Detect which cell encompasses the target text, then output its [x, y] center coordinate. 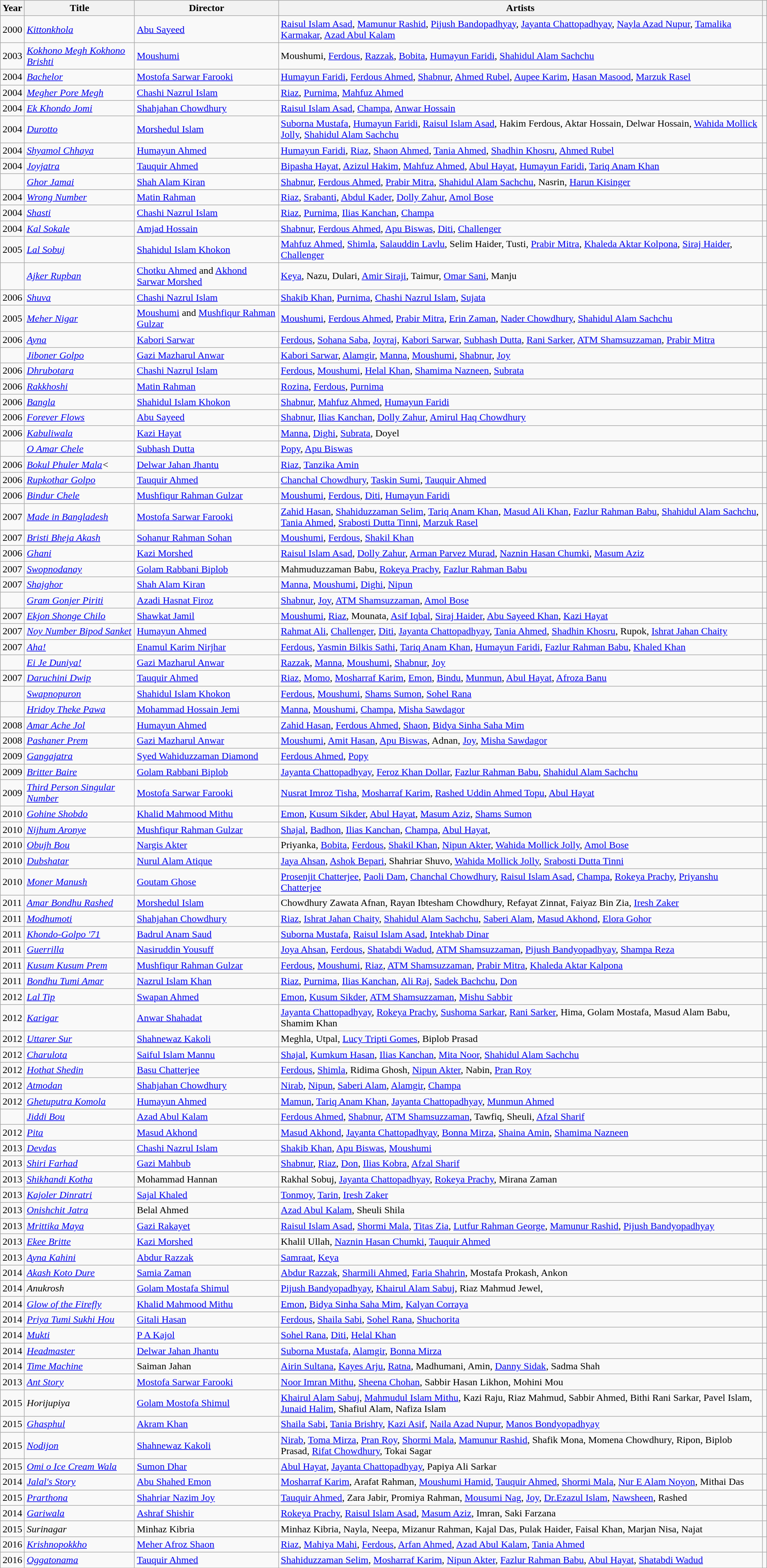
Keya, Nazu, Dulari, Amir Siraji, Taimur, Omar Sani, Manju [520, 276]
Surinagar [79, 1529]
2000 [12, 29]
Azad Abul Kalam [206, 1117]
Masud Akhond [206, 1132]
Shiri Farhad [79, 1164]
Amar Bondhu Rashed [79, 903]
Minhaz Kibria, Nayla, Neepa, Mizanur Rahman, Kajal Das, Pulak Haider, Faisal Khan, Marjan Nisa, Najat [520, 1529]
Amjad Hossain [206, 228]
Riaz, Purnima, Ilias Kanchan, Ali Raj, Sadek Bachchu, Don [520, 981]
Shajal, Badhon, Ilias Kanchan, Champa, Abul Hayat, [520, 830]
Moushumi, Ferdous, Razzak, Bobita, Humayun Faridi, Shahidul Alam Sachchu [520, 56]
Kazi Hayat [206, 433]
Meher Afroz Shaon [206, 1544]
Charulota [79, 1054]
Raisul Islam Asad, Mamunur Rashid, Pijush Bandopadhyay, Jayanta Chattopadhyay, Nayla Azad Nupur, Tamalika Karmakar, Azad Abul Kalam [520, 29]
Swopnodanay [79, 569]
Nazrul Islam Khan [206, 981]
Pijush Bandyopadhyay, Khairul Alam Sabuj, Riaz Mahmud Jewel, [520, 1288]
Hridoy Theke Pawa [79, 709]
Shuva [79, 297]
Bokul Phuler Mala< [79, 464]
Guerrilla [79, 950]
Ferdous, Shaila Sabi, Sohel Rana, Shuchorita [520, 1320]
Ajker Rupban [79, 276]
Kusum Kusum Prem [79, 965]
Jayanta Chattopadhyay, Rokeya Prachy, Sushoma Sarkar, Rani Sarker, Hima, Golam Mostafa, Masud Alam Babu, Shamim Khan [520, 1018]
Shabnur, Mahfuz Ahmed, Humayun Faridi [520, 402]
Rahmat Ali, Challenger, Diti, Jayanta Chattopadhyay, Tania Ahmed, Shadhin Khosru, Rupok, Ishrat Jahan Chaity [520, 631]
Time Machine [79, 1366]
Riaz, Mahiya Mahi, Ferdous, Arfan Ahmed, Azad Abul Kalam, Tania Ahmed [520, 1544]
Ghor Jamai [79, 182]
Ferdous Ahmed, Popy [520, 756]
Chanchal Chowdhury, Taskin Sumi, Tauquir Ahmed [520, 480]
Rakkhoshi [79, 386]
Dubshatar [79, 861]
Amar Ache Jol [79, 725]
Glow of the Firefly [79, 1304]
Mrittika Maya [79, 1226]
Chowdhury Zawata Afnan, Rayan Ibtesham Chowdhury, Refayat Zinnat, Faiyaz Bin Zia, Iresh Zaker [520, 903]
Jiboner Golpo [79, 355]
Lal Tip [79, 996]
Gitali Hasan [206, 1320]
Jaya Ahsan, Ashok Bepari, Shahriar Shuvo, Wahida Mollick Jolly, Srabosti Dutta Tinni [520, 861]
Suborna Mustafa, Raisul Islam Asad, Intekhab Dinar [520, 934]
Moushumi, Amit Hasan, Apu Biswas, Adnan, Joy, Misha Sawdagor [520, 740]
Shahiduzzaman Selim, Mosharraf Karim, Nipun Akter, Fazlur Rahman Babu, Abul Hayat, Shatabdi Wadud [520, 1560]
Emon, Kusum Sikder, ATM Shamsuzzaman, Mishu Sabbir [520, 996]
Emon, Kusum Sikder, Abul Hayat, Masum Aziz, Shams Sumon [520, 814]
Popy, Apu Biswas [520, 449]
Riaz, Tanzika Amin [520, 464]
Humayun Faridi, Ferdous Ahmed, Shabnur, Ahmed Rubel, Aupee Karim, Hasan Masood, Marzuk Rasel [520, 77]
Abul Hayat, Jayanta Chattopadhyay, Papiya Ali Sarkar [520, 1466]
Sumon Dhar [206, 1466]
Priyanka, Bobita, Ferdous, Shakil Khan, Nipun Akter, Wahida Mollick Jolly, Amol Bose [520, 845]
Ferdous, Shimla, Ridima Ghosh, Nipun Akter, Nabin, Pran Roy [520, 1070]
Mukti [79, 1335]
Enamul Karim Nirjhar [206, 647]
Sohanur Rahman Sohan [206, 538]
Nurul Alam Atique [206, 861]
Rupkothar Golpo [79, 480]
Nasiruddin Yousuff [206, 950]
Zahid Hasan, Ferdous Ahmed, Shaon, Bidya Sinha Saha Mim [520, 725]
Jayanta Chattopadhyay, Feroz Khan Dollar, Fazlur Rahman Babu, Shahidul Alam Sachchu [520, 772]
Ghetuputra Komola [79, 1101]
Tauquir Ahmed, Zara Jabir, Promiya Rahman, Mousumi Nag, Joy, Dr.Ezazul Islam, Nawsheen, Rashed [520, 1498]
Uttarer Sur [79, 1039]
Shakib Khan, Purnima, Chashi Nazrul Islam, Sujata [520, 297]
Shabnur, Ferdous Ahmed, Apu Biswas, Diti, Challenger [520, 228]
Aha! [79, 647]
Mahfuz Ahmed, Shimla, Salauddin Lavlu, Selim Haider, Tusti, Prabir Mitra, Khaleda Aktar Kolpona, Siraj Haider, Challenger [520, 250]
Humayun Faridi, Riaz, Shaon Ahmed, Tania Ahmed, Shadhin Khosru, Ahmed Rubel [520, 150]
Onishchit Jatra [79, 1210]
Gram Gonjer Piriti [79, 600]
Golam Mostofa Shimul [206, 1403]
Manna, Moushumi, Dighi, Nipun [520, 585]
Shajal, Kumkum Hasan, Ilias Kanchan, Mita Noor, Shahidul Alam Sachchu [520, 1054]
Bristi Bheja Akash [79, 538]
Year [12, 8]
Raisul Islam Asad, Dolly Zahur, Arman Parvez Murad, Naznin Hasan Chumki, Masum Aziz [520, 554]
Chotku Ahmed and Akhond Sarwar Morshed [206, 276]
Nusrat Imroz Tisha, Mosharraf Karim, Rashed Uddin Ahmed Topu, Abul Hayat [520, 793]
Britter Baire [79, 772]
Kabori Sarwar, Alamgir, Manna, Moushumi, Shabnur, Joy [520, 355]
Kajoler Dinratri [79, 1195]
Joyjatra [79, 166]
Mosharraf Karim, Arafat Rahman, Moushumi Hamid, Tauquir Ahmed, Shormi Mala, Nur E Alam Noyon, Mithai Das [520, 1482]
Ferdous, Moushumi, Riaz, ATM Shamsuzzaman, Prabir Mitra, Khaleda Aktar Kalpona [520, 965]
Masud Akhond, Jayanta Chattopadhyay, Bonna Mirza, Shaina Amin, Shamima Nazneen [520, 1132]
Pita [79, 1132]
Azad Abul Kalam, Sheuli Shila [520, 1210]
Kabori Sarwar [206, 340]
Raisul Islam Asad, Shormi Mala, Titas Zia, Lutfur Rahman George, Mamunur Rashid, Pijush Bandyopadhyay [520, 1226]
Airin Sultana, Kayes Arju, Ratna, Madhumani, Amin, Danny Sidak, Sadma Shah [520, 1366]
Akram Khan [206, 1424]
Bachelor [79, 77]
2003 [12, 56]
Khalil Ullah, Naznin Hasan Chumki, Tauquir Ahmed [520, 1241]
Syed Wahiduzzaman Diamond [206, 756]
Sohel Rana, Diti, Helal Khan [520, 1335]
Shyamol Chhaya [79, 150]
Akash Koto Dure [79, 1273]
Manna, Dighi, Subrata, Doyel [520, 433]
Shasti [79, 213]
Bangla [79, 402]
Oggatonama [79, 1560]
Meghla, Utpal, Lucy Tripti Gomes, Biplob Prasad [520, 1039]
Hothat Shedin [79, 1070]
Bondhu Tumi Amar [79, 981]
Priya Tumi Sukhi Hou [79, 1320]
Anwar Shahadat [206, 1018]
Ferdous, Yasmin Bilkis Sathi, Tariq Anam Khan, Humayun Faridi, Fazlur Rahman Babu, Khaled Khan [520, 647]
Wrong Number [79, 197]
Noor Imran Mithu, Sheena Chohan, Sabbir Hasan Likhon, Mohini Mou [520, 1382]
Riaz, Momo, Mosharraf Karim, Emon, Bindu, Munmun, Abul Hayat, Afroza Banu [520, 678]
Jiddi Bou [79, 1117]
Shawkat Jamil [206, 616]
Obujh Bou [79, 845]
Karigar [79, 1018]
Mohammad Hannan [206, 1179]
Pashaner Prem [79, 740]
Riaz, Purnima, Mahfuz Ahmed [520, 93]
Modhumoti [79, 919]
Abu Shahed Emon [206, 1482]
Rokeya Prachy, Raisul Islam Asad, Masum Aziz, Imran, Saki Farzana [520, 1513]
Omi o Ice Cream Wala [79, 1466]
Shabnur, Ferdous Ahmed, Prabir Mitra, Shahidul Alam Sachchu, Nasrin, Harun Kisinger [520, 182]
Khondo-Golpo '71 [79, 934]
Moushumi, Ferdous, Shakil Khan [520, 538]
Nirab, Nipun, Saberi Alam, Alamgir, Champa [520, 1086]
Kokhono Megh Kokhono Brishti [79, 56]
Anukrosh [79, 1288]
Devdas [79, 1148]
Ayna Kahini [79, 1257]
Ferdous, Moushumi, Shams Sumon, Sohel Rana [520, 694]
Abdur Razzak [206, 1257]
Swapnopuron [79, 694]
Mamun, Tariq Anam Khan, Jayanta Chattopadhyay, Munmun Ahmed [520, 1101]
Meher Nigar [79, 319]
Kittonkhola [79, 29]
Basu Chatterjee [206, 1070]
Nijhum Aronye [79, 830]
Bindur Chele [79, 495]
Belal Ahmed [206, 1210]
Krishnopokkho [79, 1544]
Forever Flows [79, 418]
Nirab, Toma Mirza, Pran Roy, Shormi Mala, Mamunur Rashid, Shafik Mona, Momena Chowdhury, Ripon, Biplob Prasad, Rifat Chowdhury, Tokai Sagar [520, 1445]
Mohammad Hossain Jemi [206, 709]
Prosenjit Chatterjee, Paoli Dam, Chanchal Chowdhury, Raisul Islam Asad, Champa, Rokeya Prachy, Priyanshu Chatterjee [520, 882]
Suborna Mustafa, Alamgir, Bonna Mirza [520, 1351]
Made in Bangladesh [79, 516]
Raisul Islam Asad, Champa, Anwar Hossain [520, 108]
Manna, Moushumi, Champa, Misha Sawdagor [520, 709]
Headmaster [79, 1351]
Gangajatra [79, 756]
Moushumi, Ferdous, Diti, Humayun Faridi [520, 495]
Tonmoy, Tarin, Iresh Zaker [520, 1195]
Title [79, 8]
Kabuliwala [79, 433]
Moushumi, Ferdous Ahmed, Prabir Mitra, Erin Zaman, Nader Chowdhury, Shahidul Alam Sachchu [520, 319]
P A Kajol [206, 1335]
Moushumi [206, 56]
Emon, Bidya Sinha Saha Mim, Kalyan Corraya [520, 1304]
Minhaz Kibria [206, 1529]
Ekee Britte [79, 1241]
Saiful Islam Mannu [206, 1054]
Gazi Rakayet [206, 1226]
Ferdous, Sohana Saba, Joyraj, Kabori Sarwar, Subhash Dutta, Rani Sarker, ATM Shamsuzzaman, Prabir Mitra [520, 340]
Subhash Dutta [206, 449]
Moushumi, Riaz, Mounata, Asif Iqbal, Siraj Haider, Abu Sayeed Khan, Kazi Hayat [520, 616]
Riaz, Ishrat Jahan Chaity, Shahidul Alam Sachchu, Saberi Alam, Masud Akhond, Elora Gohor [520, 919]
Gariwala [79, 1513]
Third Person Singular Number [79, 793]
Ekjon Shonge Chilo [79, 616]
Suborna Mustafa, Humayun Faridi, Raisul Islam Asad, Hakim Ferdous, Aktar Hossain, Delwar Hossain, Wahida Mollick Jolly, Shahidul Alam Sachchu [520, 129]
Bipasha Hayat, Azizul Hakim, Mahfuz Ahmed, Abul Hayat, Humayun Faridi, Tariq Anam Khan [520, 166]
Rakhal Sobuj, Jayanta Chattopadhyay, Rokeya Prachy, Mirana Zaman [520, 1179]
Artists [520, 8]
Moner Manush [79, 882]
Shaila Sabi, Tania Brishty, Kazi Asif, Naila Azad Nupur, Manos Bondyopadhyay [520, 1424]
O Amar Chele [79, 449]
Shabnur, Ilias Kanchan, Dolly Zahur, Amirul Haq Chowdhury [520, 418]
Ant Story [79, 1382]
Razzak, Manna, Moushumi, Shabnur, Joy [520, 663]
Azadi Hasnat Firoz [206, 600]
Ferdous, Moushumi, Helal Khan, Shamima Nazneen, Subrata [520, 371]
Shahriar Nazim Joy [206, 1498]
Badrul Anam Saud [206, 934]
Gohine Shobdo [79, 814]
Daruchini Dwip [79, 678]
Samia Zaman [206, 1273]
Horijupiya [79, 1403]
Prarthona [79, 1498]
Ek Khondo Jomi [79, 108]
Ghani [79, 554]
Ashraf Shishir [206, 1513]
Shabnur, Riaz, Don, Ilias Kobra, Afzal Sharif [520, 1164]
Joya Ahsan, Ferdous, Shatabdi Wadud, ATM Shamsuzzaman, Pijush Bandyopadhyay, Shampa Reza [520, 950]
Megher Pore Megh [79, 93]
Lal Sobuj [79, 250]
Riaz, Srabanti, Abdul Kader, Dolly Zahur, Amol Bose [520, 197]
Swapan Ahmed [206, 996]
Ayna [79, 340]
Kal Sokale [79, 228]
Saiman Jahan [206, 1366]
Shikhandi Kotha [79, 1179]
Gazi Mahbub [206, 1164]
Shabnur, Joy, ATM Shamsuzzaman, Amol Bose [520, 600]
Director [206, 8]
Riaz, Purnima, Ilias Kanchan, Champa [520, 213]
Dhrubotara [79, 371]
Mahmuduzzaman Babu, Rokeya Prachy, Fazlur Rahman Babu [520, 569]
Atmodan [79, 1086]
Ferdous Ahmed, Shabnur, ATM Shamsuzzaman, Tawfiq, Sheuli, Afzal Sharif [520, 1117]
Jalal's Story [79, 1482]
Noy Number Bipod Sanket [79, 631]
Shajghor [79, 585]
Ghasphul [79, 1424]
Nodijon [79, 1445]
Shakib Khan, Apu Biswas, Moushumi [520, 1148]
Goutam Ghose [206, 882]
Rozina, Ferdous, Purnima [520, 386]
Moushumi and Mushfiqur Rahman Gulzar [206, 319]
Sajal Khaled [206, 1195]
Durotto [79, 129]
Abdur Razzak, Sharmili Ahmed, Faria Shahrin, Mostafa Prokash, Ankon [520, 1273]
Samraat, Keya [520, 1257]
Ei Je Duniya! [79, 663]
Golam Mostafa Shimul [206, 1288]
Nargis Akter [206, 845]
